Capture the cell that displays the provided text and extract its (x, y) central coordinate. 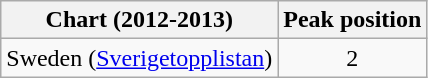
Sweden (Sverigetopplistan) (140, 58)
Chart (2012-2013) (140, 20)
Peak position (352, 20)
2 (352, 58)
